Scan for the cell matching the given text and deliver its (X, Y) coordinate at center. 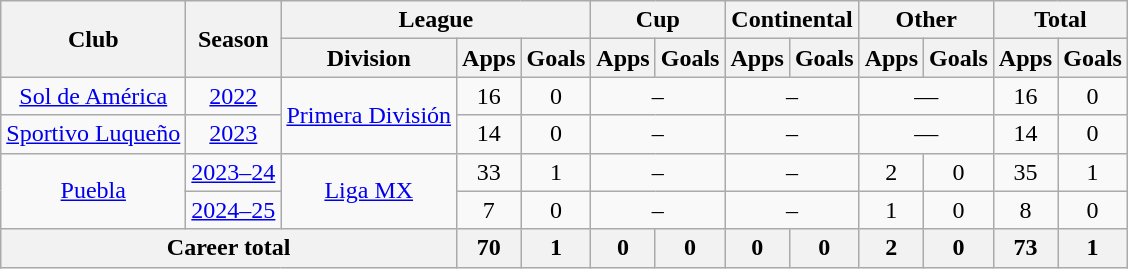
Cup (658, 20)
2023 (234, 134)
Club (94, 39)
Career total (229, 248)
2022 (234, 96)
Total (1060, 20)
70 (489, 248)
Division (369, 58)
Continental (792, 20)
Sportivo Luqueño (94, 134)
35 (1025, 172)
8 (1025, 210)
League (436, 20)
73 (1025, 248)
2023–24 (234, 172)
Liga MX (369, 191)
Other (926, 20)
33 (489, 172)
Puebla (94, 191)
Sol de América (94, 96)
2024–25 (234, 210)
Primera División (369, 115)
Season (234, 39)
7 (489, 210)
